Detect which cell encompasses the target text, then output its (X, Y) center coordinate. 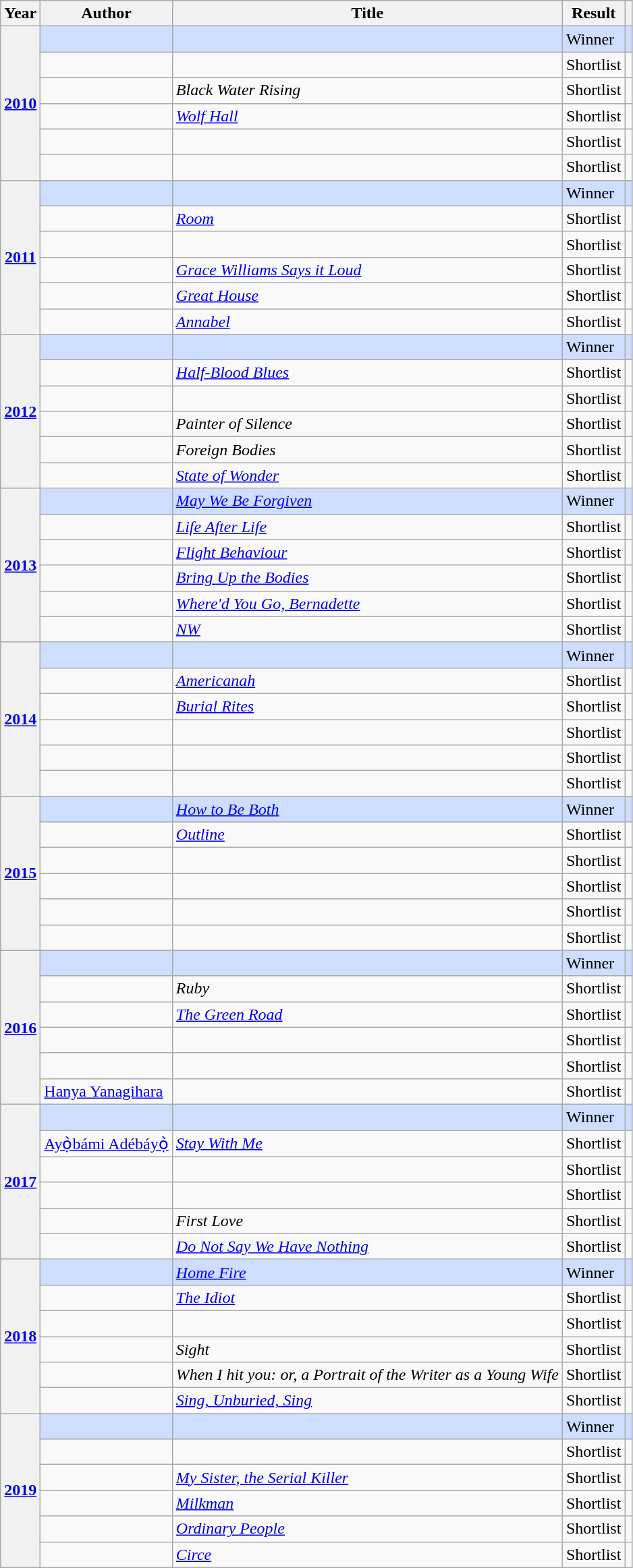
2010 (20, 103)
Great House (367, 295)
2019 (20, 1490)
Hanya Yanagihara (107, 1091)
Burial Rites (367, 706)
May We Be Forgiven (367, 501)
2014 (20, 719)
My Sister, the Serial Killer (367, 1478)
2013 (20, 565)
Outline (367, 835)
2012 (20, 411)
Ruby (367, 989)
Wolf Hall (367, 116)
Foreign Bodies (367, 450)
The Idiot (367, 1298)
How to Be Both (367, 809)
Sing, Unburied, Sing (367, 1401)
The Green Road (367, 1014)
Bring Up the Bodies (367, 578)
Sight (367, 1349)
Flight Behaviour (367, 552)
Life After Life (367, 527)
Result (593, 13)
Ayọ̀bámi Adébáyọ̀ (107, 1144)
Painter of Silence (367, 424)
First Love (367, 1221)
Grace Williams Says it Loud (367, 270)
NW (367, 629)
Annabel (367, 322)
Circe (367, 1555)
Home Fire (367, 1272)
Stay With Me (367, 1144)
2016 (20, 1027)
2011 (20, 257)
Year (20, 13)
Milkman (367, 1503)
Title (367, 13)
Room (367, 219)
When I hit you: or, a Portrait of the Writer as a Young Wife (367, 1375)
State of Wonder (367, 475)
Where'd You Go, Bernadette (367, 604)
2018 (20, 1336)
Americanah (367, 680)
Black Water Rising (367, 90)
2015 (20, 873)
Author (107, 13)
2017 (20, 1182)
Do Not Say We Have Nothing (367, 1246)
Half-Blood Blues (367, 373)
Ordinary People (367, 1529)
